Determine the [x, y] coordinate at the center of the cell enclosing the given text.  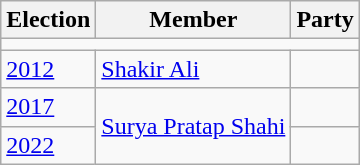
Surya Pratap Shahi [194, 126]
2017 [48, 107]
Election [48, 20]
Shakir Ali [194, 69]
Member [194, 20]
Party [325, 20]
2022 [48, 145]
2012 [48, 69]
